Detect which cell encompasses the target text, then output its [x, y] center coordinate. 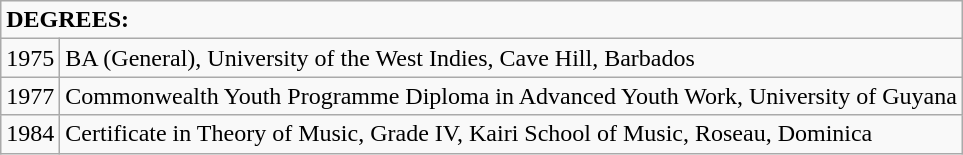
1977 [30, 96]
Certificate in Theory of Music, Grade IV, Kairi School of Music, Roseau, Dominica [512, 134]
1975 [30, 58]
BA (General), University of the West Indies, Cave Hill, Barbados [512, 58]
Commonwealth Youth Programme Diploma in Advanced Youth Work, University of Guyana [512, 96]
DEGREES: [482, 20]
1984 [30, 134]
